Return the [X, Y] coordinate for the center point of the cell that contains the specified text.  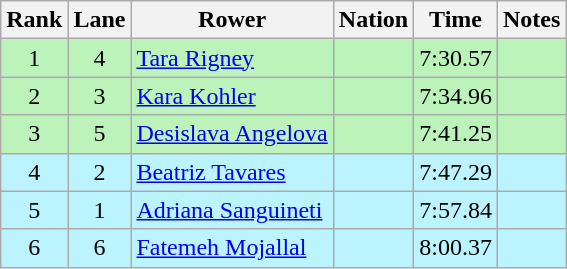
Adriana Sanguineti [232, 210]
Beatriz Tavares [232, 172]
Rower [232, 20]
Notes [531, 20]
7:57.84 [456, 210]
Lane [100, 20]
Desislava Angelova [232, 134]
7:34.96 [456, 96]
Kara Kohler [232, 96]
8:00.37 [456, 248]
Tara Rigney [232, 58]
Time [456, 20]
7:41.25 [456, 134]
7:30.57 [456, 58]
Nation [373, 20]
7:47.29 [456, 172]
Rank [34, 20]
Fatemeh Mojallal [232, 248]
